For the text-containing cell, return its midpoint in [X, Y] coordinate format. 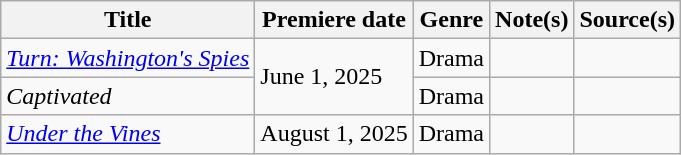
Captivated [128, 96]
Under the Vines [128, 134]
Note(s) [532, 20]
Genre [451, 20]
Source(s) [628, 20]
June 1, 2025 [334, 77]
Turn: Washington's Spies [128, 58]
Premiere date [334, 20]
August 1, 2025 [334, 134]
Title [128, 20]
